Determine the [X, Y] coordinate at the center of the cell enclosing the given text.  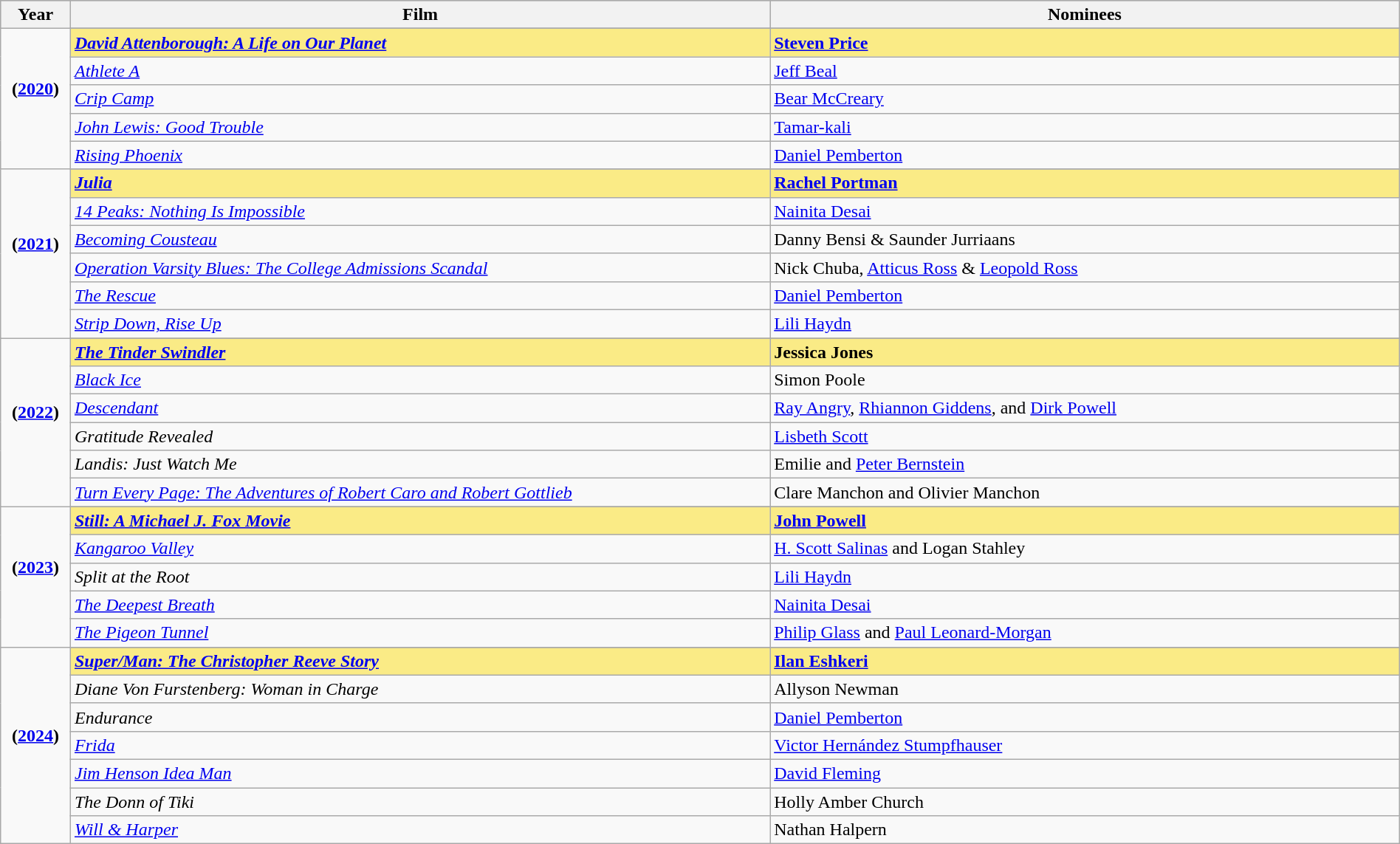
H. Scott Salinas and Logan Stahley [1085, 549]
Clare Manchon and Olivier Manchon [1085, 493]
The Pigeon Tunnel [419, 633]
Diane Von Furstenberg: Woman in Charge [419, 689]
John Lewis: Good Trouble [419, 127]
Victor Hernández Stumpfhauser [1085, 745]
(2021) [35, 253]
Descendant [419, 408]
Bear McCreary [1085, 99]
Super/Man: The Christopher Reeve Story [419, 661]
The Rescue [419, 295]
Holly Amber Church [1085, 801]
Philip Glass and Paul Leonard-Morgan [1085, 633]
Jessica Jones [1085, 352]
(2024) [35, 745]
Simon Poole [1085, 380]
Nathan Halpern [1085, 830]
Julia [419, 183]
The Donn of Tiki [419, 801]
Jim Henson Idea Man [419, 773]
Ilan Eshkeri [1085, 661]
Operation Varsity Blues: The College Admissions Scandal [419, 267]
(2022) [35, 422]
Year [35, 15]
Allyson Newman [1085, 689]
Danny Bensi & Saunder Jurriaans [1085, 239]
Tamar-kali [1085, 127]
Ray Angry, Rhiannon Giddens, and Dirk Powell [1085, 408]
Strip Down, Rise Up [419, 323]
The Deepest Breath [419, 605]
Landis: Just Watch Me [419, 464]
Nominees [1085, 15]
Jeff Beal [1085, 71]
Lisbeth Scott [1085, 436]
Endurance [419, 717]
Emilie and Peter Bernstein [1085, 464]
Athlete A [419, 71]
David Attenborough: A Life on Our Planet [419, 43]
14 Peaks: Nothing Is Impossible [419, 211]
Will & Harper [419, 830]
The Tinder Swindler [419, 352]
Black Ice [419, 380]
(2020) [35, 99]
Becoming Cousteau [419, 239]
Turn Every Page: The Adventures of Robert Caro and Robert Gottlieb [419, 493]
Kangaroo Valley [419, 549]
Crip Camp [419, 99]
Gratitude Revealed [419, 436]
Still: A Michael J. Fox Movie [419, 521]
Rachel Portman [1085, 183]
John Powell [1085, 521]
Steven Price [1085, 43]
Film [419, 15]
Frida [419, 745]
Nick Chuba, Atticus Ross & Leopold Ross [1085, 267]
Rising Phoenix [419, 155]
David Fleming [1085, 773]
Split at the Root [419, 577]
(2023) [35, 577]
